Find where the given text appears and provide that cell's center as (x, y) coordinate. 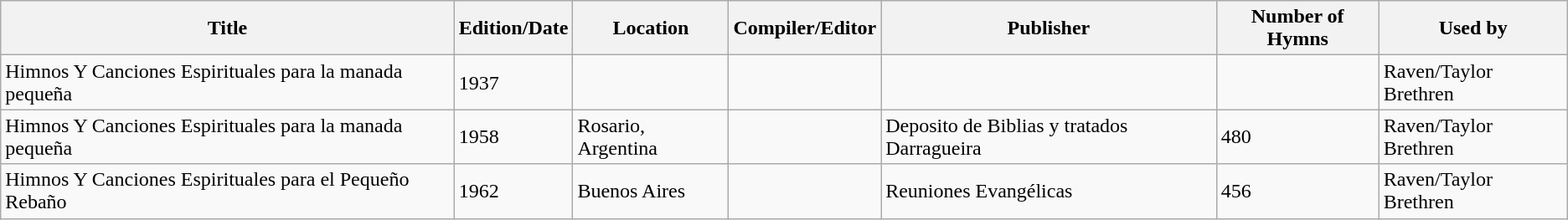
Title (228, 28)
Location (651, 28)
1937 (513, 82)
Reuniones Evangélicas (1049, 191)
480 (1297, 137)
1962 (513, 191)
Rosario, Argentina (651, 137)
Compiler/Editor (805, 28)
456 (1297, 191)
Himnos Y Canciones Espirituales para el Pequeño Rebaño (228, 191)
Deposito de Biblias y tratados Darragueira (1049, 137)
1958 (513, 137)
Publisher (1049, 28)
Buenos Aires (651, 191)
Number of Hymns (1297, 28)
Used by (1473, 28)
Edition/Date (513, 28)
